Search for the cell housing the specified text and yield its (X, Y) center coordinate. 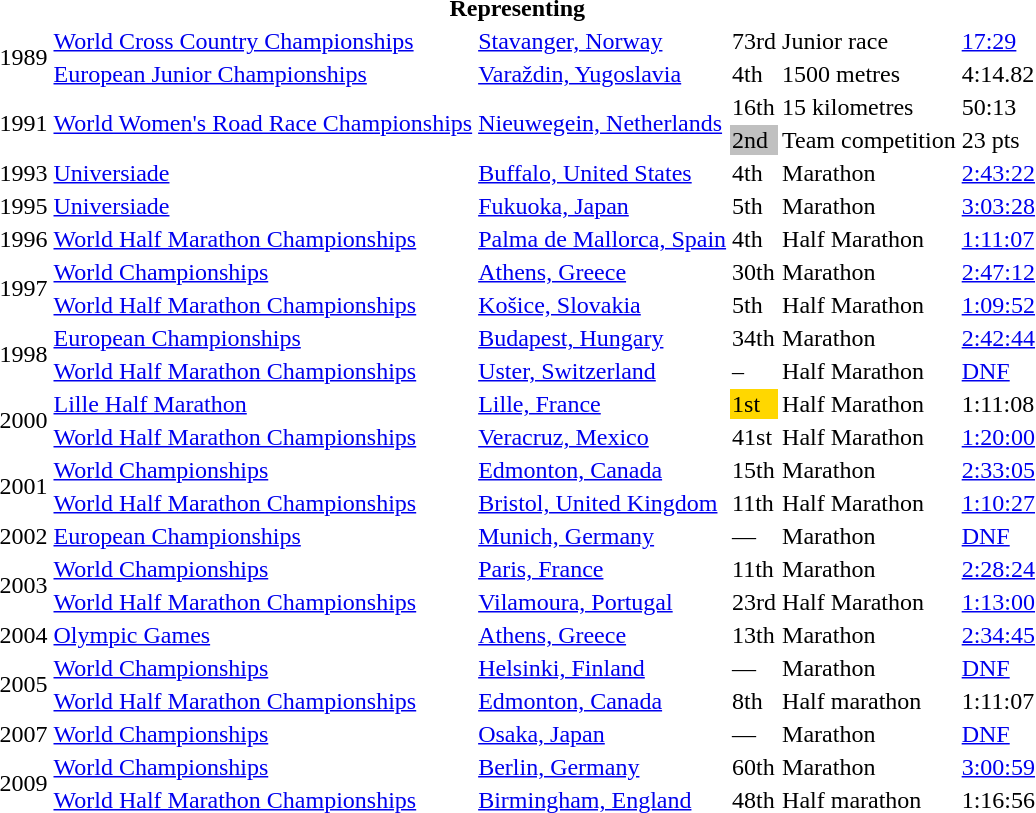
8th (754, 701)
2:33:05 (998, 470)
30th (754, 272)
1:11:08 (998, 404)
Lille Half Marathon (263, 404)
1:13:00 (998, 602)
34th (754, 338)
2:43:22 (998, 173)
2:34:45 (998, 635)
1st (754, 404)
Nieuwegein, Netherlands (602, 124)
2:47:12 (998, 272)
50:13 (998, 107)
2:28:24 (998, 569)
4:14.82 (998, 74)
15 kilometres (870, 107)
17:29 (998, 41)
Fukuoka, Japan (602, 206)
Veracruz, Mexico (602, 437)
Bristol, United Kingdom (602, 503)
1500 metres (870, 74)
1:09:52 (998, 305)
Vilamoura, Portugal (602, 602)
Lille, France (602, 404)
16th (754, 107)
Half marathon (870, 701)
Osaka, Japan (602, 734)
Team competition (870, 140)
Budapest, Hungary (602, 338)
60th (754, 767)
41st (754, 437)
European Junior Championships (263, 74)
Berlin, Germany (602, 767)
Palma de Mallorca, Spain (602, 239)
Paris, France (602, 569)
23rd (754, 602)
World Women's Road Race Championships (263, 124)
3:03:28 (998, 206)
Junior race (870, 41)
1:20:00 (998, 437)
2:42:44 (998, 338)
Munich, Germany (602, 536)
– (754, 371)
1:10:27 (998, 503)
Košice, Slovakia (602, 305)
Olympic Games (263, 635)
Varaždin, Yugoslavia (602, 74)
Helsinki, Finland (602, 668)
2nd (754, 140)
13th (754, 635)
Buffalo, United States (602, 173)
3:00:59 (998, 767)
23 pts (998, 140)
Stavanger, Norway (602, 41)
Uster, Switzerland (602, 371)
73rd (754, 41)
15th (754, 470)
World Cross Country Championships (263, 41)
